Return (X, Y) of the center of cell containing provided text 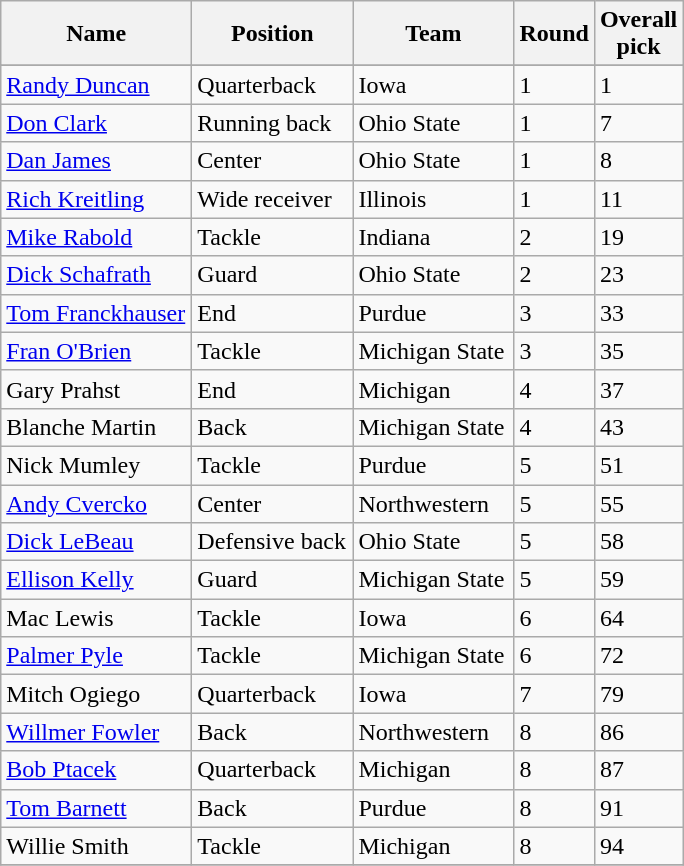
72 (638, 656)
91 (638, 808)
Indiana (434, 237)
Nick Mumley (96, 465)
55 (638, 503)
Illinois (434, 199)
Randy Duncan (96, 85)
Team (434, 34)
Bob Ptacek (96, 770)
Name (96, 34)
51 (638, 465)
79 (638, 694)
19 (638, 237)
Overall pick (638, 34)
Ellison Kelly (96, 580)
33 (638, 313)
Andy Cvercko (96, 503)
Willmer Fowler (96, 732)
Fran O'Brien (96, 351)
35 (638, 351)
Dan James (96, 161)
87 (638, 770)
Mitch Ogiego (96, 694)
Defensive back (272, 542)
94 (638, 846)
Dick LeBeau (96, 542)
11 (638, 199)
Running back (272, 123)
Mac Lewis (96, 618)
59 (638, 580)
Tom Franckhauser (96, 313)
Rich Kreitling (96, 199)
43 (638, 427)
64 (638, 618)
Dick Schafrath (96, 275)
Tom Barnett (96, 808)
Palmer Pyle (96, 656)
Don Clark (96, 123)
Wide receiver (272, 199)
Blanche Martin (96, 427)
86 (638, 732)
37 (638, 389)
Round (554, 34)
Position (272, 34)
23 (638, 275)
58 (638, 542)
Willie Smith (96, 846)
Gary Prahst (96, 389)
Mike Rabold (96, 237)
